From the cell containing the given text, extract its center point as [X, Y] coordinate. 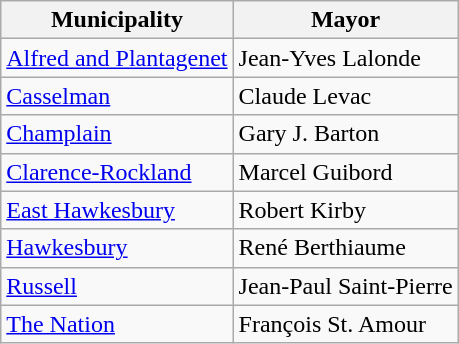
François St. Amour [346, 324]
The Nation [117, 324]
East Hawkesbury [117, 210]
Champlain [117, 134]
Russell [117, 286]
Casselman [117, 96]
Jean-Paul Saint-Pierre [346, 286]
Alfred and Plantagenet [117, 58]
René Berthiaume [346, 248]
Marcel Guibord [346, 172]
Hawkesbury [117, 248]
Gary J. Barton [346, 134]
Municipality [117, 20]
Robert Kirby [346, 210]
Jean-Yves Lalonde [346, 58]
Clarence-Rockland [117, 172]
Claude Levac [346, 96]
Mayor [346, 20]
